For the text-containing cell, return its midpoint in [x, y] coordinate format. 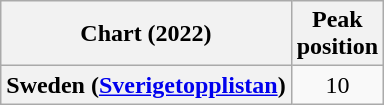
10 [337, 85]
Chart (2022) [146, 34]
Sweden (Sverigetopplistan) [146, 85]
Peakposition [337, 34]
